Determine the [x, y] coordinate at the center of the cell enclosing the given text.  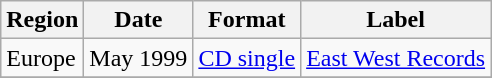
Europe [42, 58]
Date [138, 20]
Label [396, 20]
Region [42, 20]
East West Records [396, 58]
Format [247, 20]
May 1999 [138, 58]
CD single [247, 58]
